Find where the given text appears and provide that cell's center as (x, y) coordinate. 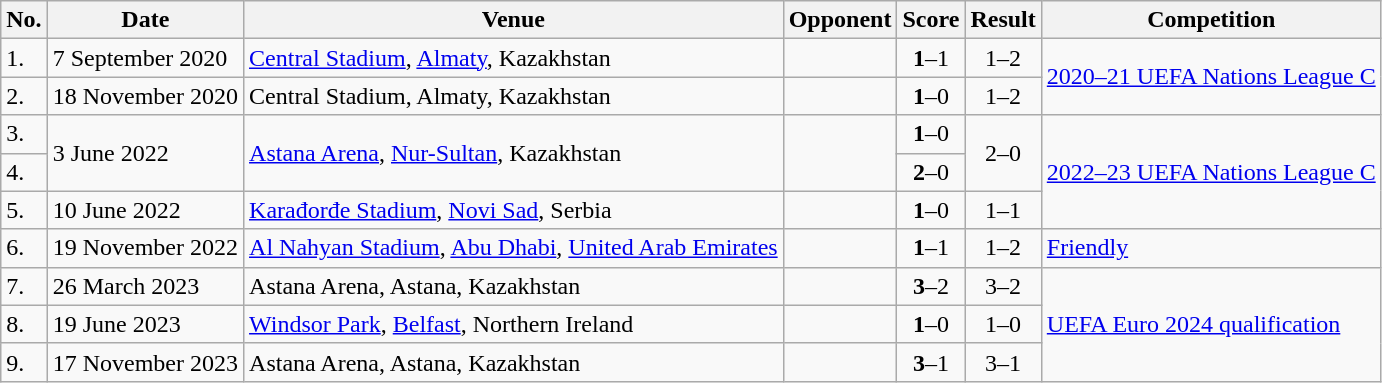
6. (24, 248)
Astana Arena, Nur-Sultan, Kazakhstan (514, 153)
18 November 2020 (145, 96)
Venue (514, 20)
Result (1003, 20)
2. (24, 96)
4. (24, 172)
3. (24, 134)
19 November 2022 (145, 248)
5. (24, 210)
UEFA Euro 2024 qualification (1211, 324)
Date (145, 20)
10 June 2022 (145, 210)
2022–23 UEFA Nations League C (1211, 172)
26 March 2023 (145, 286)
2020–21 UEFA Nations League C (1211, 77)
Friendly (1211, 248)
9. (24, 362)
Opponent (840, 20)
Score (931, 20)
7. (24, 286)
Al Nahyan Stadium, Abu Dhabi, United Arab Emirates (514, 248)
Karađorđe Stadium, Novi Sad, Serbia (514, 210)
7 September 2020 (145, 58)
19 June 2023 (145, 324)
Windsor Park, Belfast, Northern Ireland (514, 324)
3 June 2022 (145, 153)
Competition (1211, 20)
1. (24, 58)
8. (24, 324)
No. (24, 20)
17 November 2023 (145, 362)
